Determine the (X, Y) coordinate at the center of the cell enclosing the given text.  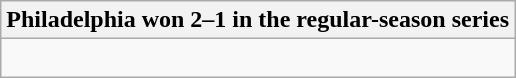
Philadelphia won 2–1 in the regular-season series (258, 20)
